Return the [X, Y] coordinate for the center point of the cell that contains the specified text.  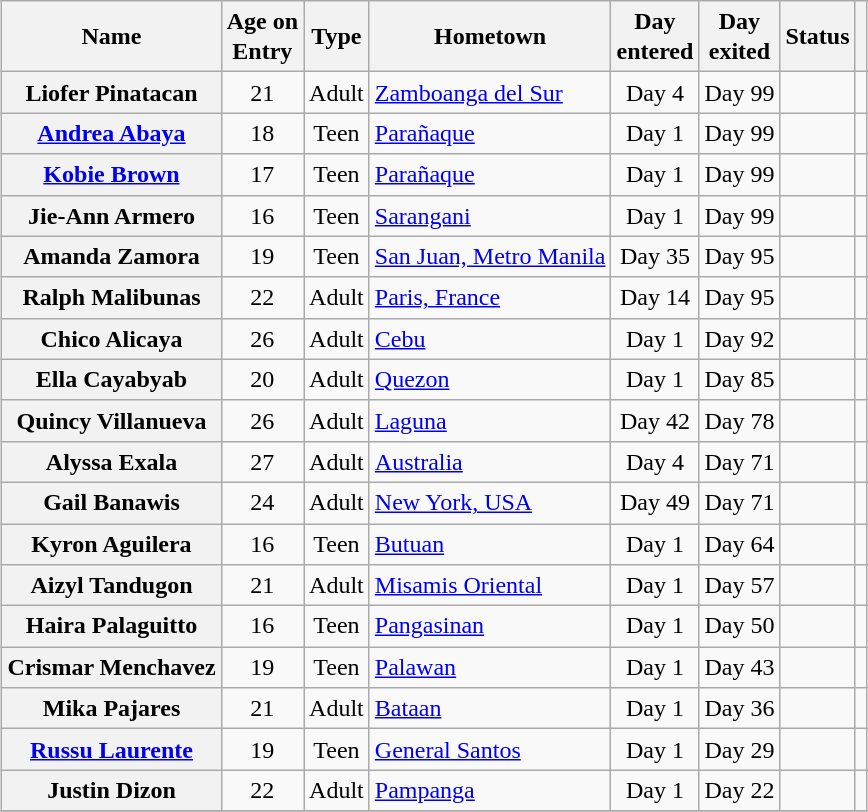
Dayexited [740, 36]
Haira Palaguitto [112, 626]
Day 22 [740, 790]
Pangasinan [490, 626]
17 [262, 174]
General Santos [490, 750]
Day 64 [740, 544]
Day 78 [740, 420]
Day 14 [655, 298]
Laguna [490, 420]
Type [337, 36]
Day 85 [740, 380]
Palawan [490, 668]
San Juan, Metro Manila [490, 256]
Hometown [490, 36]
Day 50 [740, 626]
27 [262, 462]
Misamis Oriental [490, 586]
20 [262, 380]
Age onEntry [262, 36]
Name [112, 36]
Ralph Malibunas [112, 298]
Australia [490, 462]
Jie-Ann Armero [112, 216]
Day 49 [655, 502]
Day 57 [740, 586]
24 [262, 502]
Ella Cayabyab [112, 380]
Dayentered [655, 36]
Day 92 [740, 338]
18 [262, 134]
Bataan [490, 708]
Day 36 [740, 708]
Kobie Brown [112, 174]
Kyron Aguilera [112, 544]
Chico Alicaya [112, 338]
Justin Dizon [112, 790]
Mika Pajares [112, 708]
Quincy Villanueva [112, 420]
Day 29 [740, 750]
Paris, France [490, 298]
Pampanga [490, 790]
Day 42 [655, 420]
Aizyl Tandugon [112, 586]
Russu Laurente [112, 750]
Zamboanga del Sur [490, 92]
New York, USA [490, 502]
Day 35 [655, 256]
Alyssa Exala [112, 462]
Status [818, 36]
Andrea Abaya [112, 134]
Gail Banawis [112, 502]
Butuan [490, 544]
Day 43 [740, 668]
Sarangani [490, 216]
Quezon [490, 380]
Liofer Pinatacan [112, 92]
Crismar Menchavez [112, 668]
Amanda Zamora [112, 256]
Cebu [490, 338]
